For the text-containing cell, return its midpoint in [x, y] coordinate format. 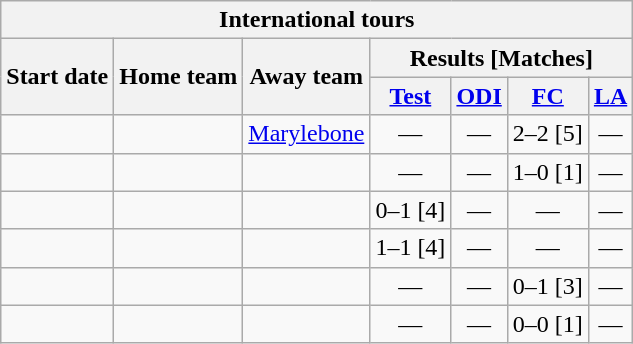
2–2 [5] [548, 134]
0–0 [1] [548, 324]
Test [410, 96]
1–0 [1] [548, 172]
ODI [479, 96]
LA [610, 96]
Results [Matches] [502, 58]
0–1 [4] [410, 210]
0–1 [3] [548, 286]
Start date [58, 77]
1–1 [4] [410, 248]
Away team [306, 77]
Home team [178, 77]
Marylebone [306, 134]
International tours [317, 20]
FC [548, 96]
